Locate the cell with the specified text and output its (x, y) center coordinate. 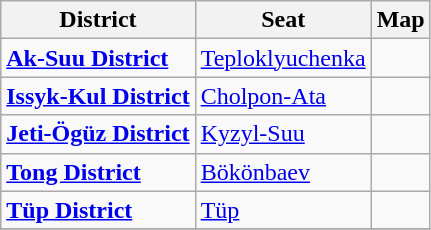
Bökönbaev (283, 172)
Jeti-Ögüz District (98, 134)
District (98, 20)
Kyzyl-Suu (283, 134)
Tong District (98, 172)
Ak-Suu District (98, 58)
Seat (283, 20)
Issyk-Kul District (98, 96)
Tüp (283, 210)
Cholpon-Ata (283, 96)
Tüp District (98, 210)
Map (400, 20)
Teploklyuchenka (283, 58)
